Provide the [X, Y] coordinate of the cell's center where the given text is located.  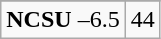
NCSU –6.5 [63, 20]
44 [142, 20]
